From the cell containing the given text, extract its center point as (x, y) coordinate. 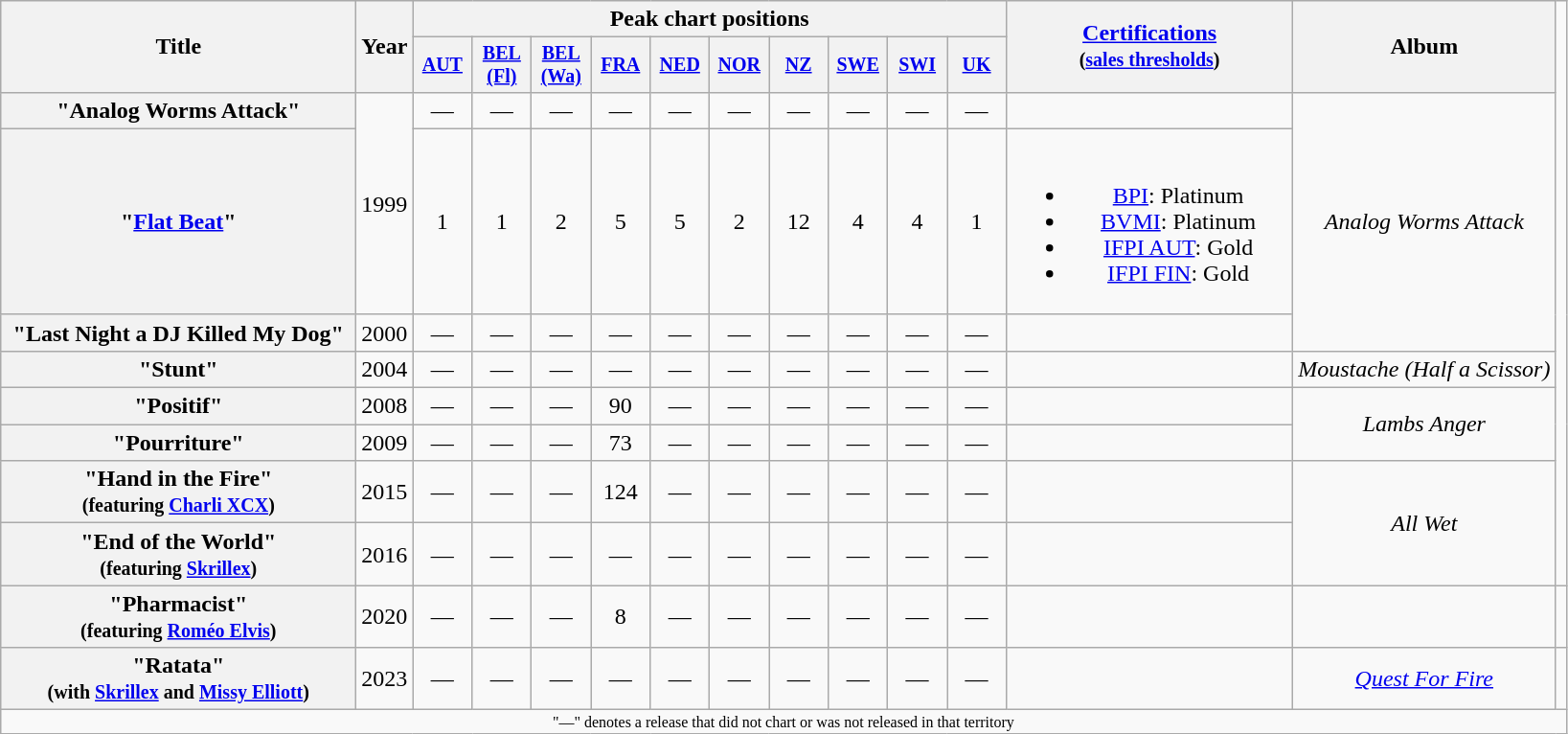
Analog Worms Attack (1424, 221)
8 (621, 617)
"Last Night a DJ Killed My Dog" (178, 333)
"Stunt" (178, 369)
NOR (739, 65)
2009 (385, 443)
Album (1424, 47)
2000 (385, 333)
2015 (385, 493)
FRA (621, 65)
Year (385, 47)
BPI: PlatinumBVMI: PlatinumIFPI AUT: GoldIFPI FIN: Gold (1149, 221)
2020 (385, 617)
"Positif" (178, 406)
SWI (918, 65)
UK (977, 65)
Quest For Fire (1424, 678)
12 (799, 221)
"Pharmacist"(featuring Roméo Elvis) (178, 617)
2008 (385, 406)
Certifications(sales thresholds) (1149, 47)
BEL(Fl) (502, 65)
BEL(Wa) (561, 65)
90 (621, 406)
AUT (443, 65)
Title (178, 47)
All Wet (1424, 523)
"—" denotes a release that did not chart or was not released in that territory (784, 722)
2023 (385, 678)
SWE (858, 65)
2016 (385, 554)
"Pourriture" (178, 443)
Peak chart positions (710, 19)
NZ (799, 65)
73 (621, 443)
"Ratata"(with Skrillex and Missy Elliott) (178, 678)
Moustache (Half a Scissor) (1424, 369)
"Analog Worms Attack" (178, 110)
Lambs Anger (1424, 424)
"Flat Beat" (178, 221)
2004 (385, 369)
124 (621, 493)
"Hand in the Fire"(featuring Charli XCX) (178, 493)
1999 (385, 203)
NED (680, 65)
"End of the World"(featuring Skrillex) (178, 554)
